Return the (X, Y) coordinate for the center point of the cell that contains the specified text.  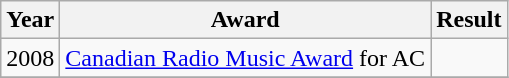
Award (246, 20)
Year (30, 20)
2008 (30, 58)
Canadian Radio Music Award for AC (246, 58)
Result (469, 20)
